Return the (x, y) coordinate for the center point of the cell that contains the specified text.  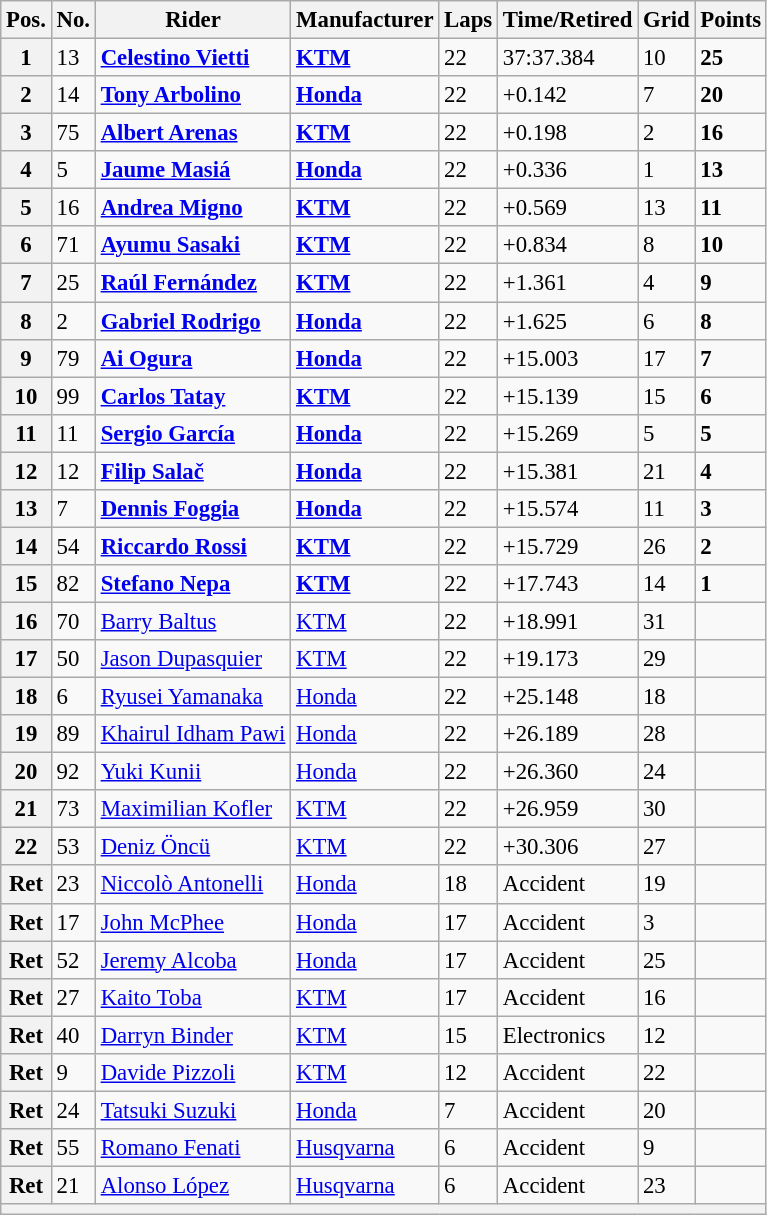
Filip Salač (192, 471)
+18.991 (568, 621)
Tatsuki Suzuki (192, 1110)
54 (73, 546)
Jeremy Alcoba (192, 960)
Tony Arbolino (192, 95)
Ai Ogura (192, 358)
+0.142 (568, 95)
Jason Dupasquier (192, 659)
Ayumu Sasaki (192, 245)
Darryn Binder (192, 1035)
Yuki Kunii (192, 772)
29 (666, 659)
Time/Retired (568, 20)
52 (73, 960)
Stefano Nepa (192, 584)
75 (73, 133)
Pos. (26, 20)
+15.003 (568, 358)
Jaume Masiá (192, 170)
70 (73, 621)
Maximilian Kofler (192, 809)
+15.269 (568, 433)
John McPhee (192, 922)
Barry Baltus (192, 621)
89 (73, 734)
Alonso López (192, 1185)
Andrea Migno (192, 208)
+0.198 (568, 133)
Gabriel Rodrigo (192, 321)
28 (666, 734)
Electronics (568, 1035)
+0.569 (568, 208)
Points (730, 20)
Ryusei Yamanaka (192, 697)
Romano Fenati (192, 1148)
73 (73, 809)
+1.625 (568, 321)
Manufacturer (365, 20)
+26.360 (568, 772)
+0.336 (568, 170)
Deniz Öncü (192, 847)
+26.189 (568, 734)
Sergio García (192, 433)
50 (73, 659)
30 (666, 809)
Riccardo Rossi (192, 546)
+1.361 (568, 283)
Rider (192, 20)
40 (73, 1035)
Laps (468, 20)
Dennis Foggia (192, 509)
92 (73, 772)
79 (73, 358)
Niccolò Antonelli (192, 885)
71 (73, 245)
Carlos Tatay (192, 396)
+15.139 (568, 396)
+30.306 (568, 847)
+15.729 (568, 546)
82 (73, 584)
99 (73, 396)
+19.173 (568, 659)
Raúl Fernández (192, 283)
+26.959 (568, 809)
Albert Arenas (192, 133)
+15.574 (568, 509)
Kaito Toba (192, 997)
Celestino Vietti (192, 58)
31 (666, 621)
+0.834 (568, 245)
26 (666, 546)
No. (73, 20)
53 (73, 847)
Khairul Idham Pawi (192, 734)
+15.381 (568, 471)
+25.148 (568, 697)
55 (73, 1148)
Davide Pizzoli (192, 1073)
37:37.384 (568, 58)
Grid (666, 20)
+17.743 (568, 584)
